Provide the [x, y] coordinate of the cell's center where the given text is located.  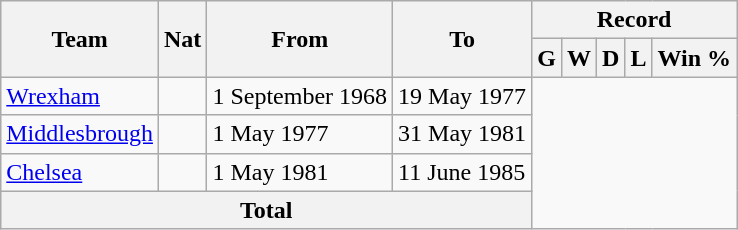
1 May 1981 [300, 172]
From [300, 39]
D [610, 58]
L [638, 58]
Wrexham [80, 96]
Total [266, 210]
1 May 1977 [300, 134]
31 May 1981 [462, 134]
Record [634, 20]
W [578, 58]
19 May 1977 [462, 96]
Team [80, 39]
1 September 1968 [300, 96]
G [547, 58]
Chelsea [80, 172]
11 June 1985 [462, 172]
Middlesbrough [80, 134]
Win % [694, 58]
To [462, 39]
Nat [182, 39]
